Detect which cell encompasses the target text, then output its (X, Y) center coordinate. 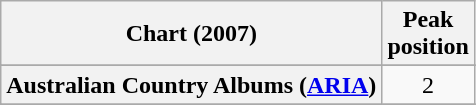
2 (428, 85)
Chart (2007) (192, 34)
Australian Country Albums (ARIA) (192, 85)
Peak position (428, 34)
